Locate the cell with the specified text and output its (x, y) center coordinate. 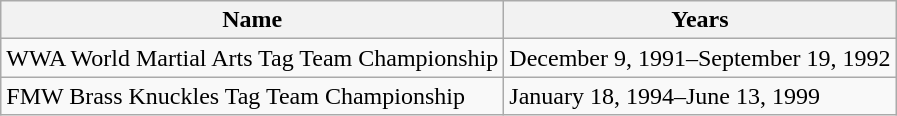
Years (700, 20)
January 18, 1994–June 13, 1999 (700, 96)
FMW Brass Knuckles Tag Team Championship (252, 96)
Name (252, 20)
WWA World Martial Arts Tag Team Championship (252, 58)
December 9, 1991–September 19, 1992 (700, 58)
